Output the (X, Y) coordinate of the center of the cell containing the given text.  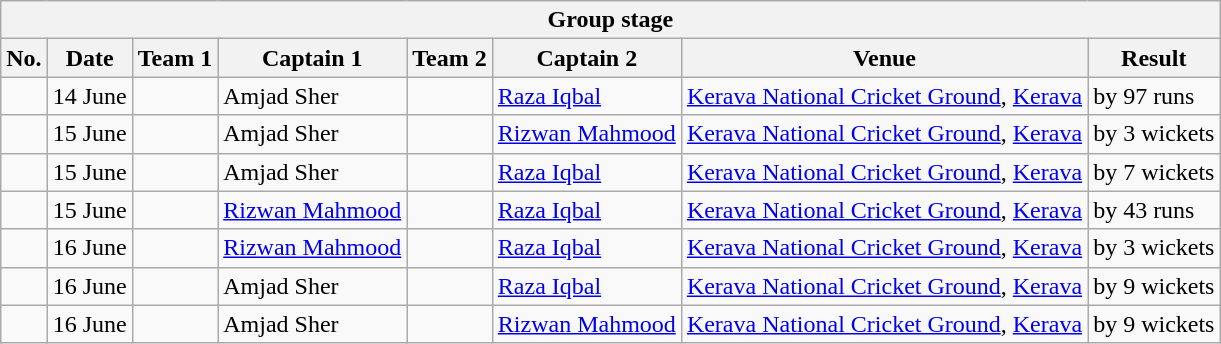
by 97 runs (1154, 96)
Result (1154, 58)
Date (90, 58)
Team 2 (450, 58)
Captain 1 (312, 58)
Captain 2 (586, 58)
Team 1 (175, 58)
14 June (90, 96)
No. (24, 58)
Group stage (610, 20)
Venue (884, 58)
by 43 runs (1154, 210)
by 7 wickets (1154, 172)
